Output the [x, y] coordinate of the center of the cell containing the given text.  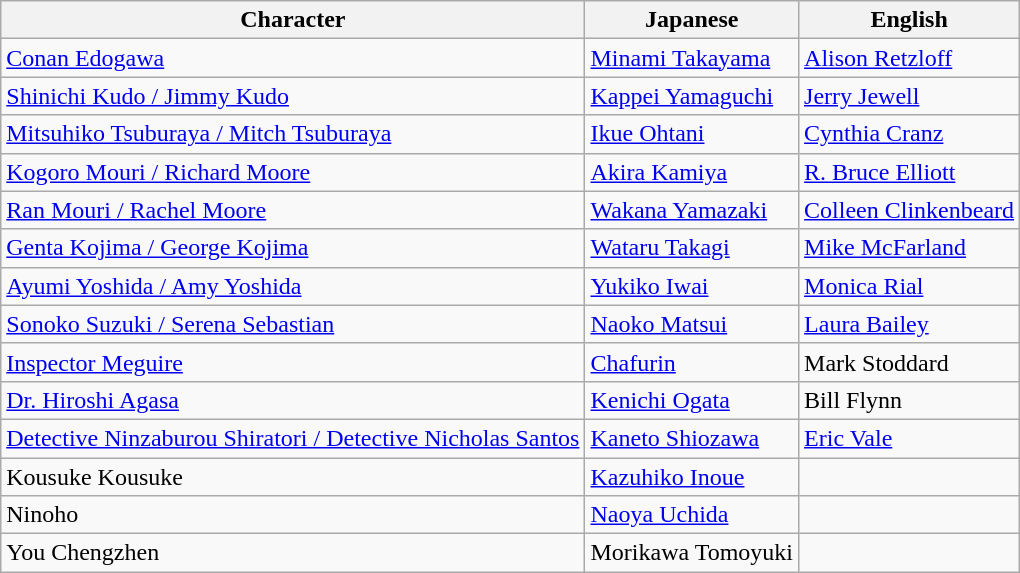
Dr. Hiroshi Agasa [293, 400]
Mark Stoddard [910, 362]
Kogoro Mouri / Richard Moore [293, 172]
English [910, 20]
Morikawa Tomoyuki [692, 553]
Kaneto Shiozawa [692, 438]
Colleen Clinkenbeard [910, 210]
Kousuke Kousuke [293, 477]
Conan Edogawa [293, 58]
Ran Mouri / Rachel Moore [293, 210]
Cynthia Cranz [910, 134]
Inspector Meguire [293, 362]
You Chengzhen [293, 553]
Yukiko Iwai [692, 286]
Monica Rial [910, 286]
Sonoko Suzuki / Serena Sebastian [293, 324]
Bill Flynn [910, 400]
Naoya Uchida [692, 515]
Ayumi Yoshida / Amy Yoshida [293, 286]
Chafurin [692, 362]
Kenichi Ogata [692, 400]
Kazuhiko Inoue [692, 477]
Character [293, 20]
Kappei Yamaguchi [692, 96]
Detective Ninzaburou Shiratori / Detective Nicholas Santos [293, 438]
Shinichi Kudo / Jimmy Kudo [293, 96]
Jerry Jewell [910, 96]
Mitsuhiko Tsuburaya / Mitch Tsuburaya [293, 134]
Minami Takayama [692, 58]
Wataru Takagi [692, 248]
Ninoho [293, 515]
Akira Kamiya [692, 172]
Japanese [692, 20]
Eric Vale [910, 438]
Ikue Ohtani [692, 134]
Naoko Matsui [692, 324]
Mike McFarland [910, 248]
Genta Kojima / George Kojima [293, 248]
Wakana Yamazaki [692, 210]
Laura Bailey [910, 324]
Alison Retzloff [910, 58]
R. Bruce Elliott [910, 172]
